Find where the given text appears and provide that cell's center as [X, Y] coordinate. 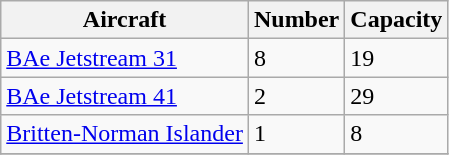
BAe Jetstream 31 [125, 58]
BAe Jetstream 41 [125, 96]
1 [296, 134]
Aircraft [125, 20]
19 [396, 58]
Capacity [396, 20]
Britten-Norman Islander [125, 134]
Number [296, 20]
29 [396, 96]
2 [296, 96]
